Provide the [X, Y] coordinate of the cell's center where the given text is located.  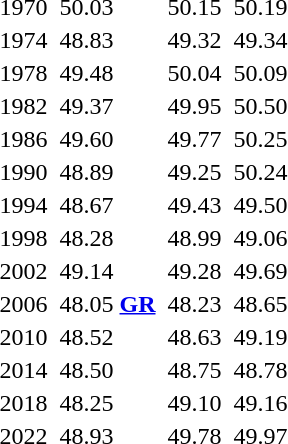
48.67 [108, 205]
48.50 [108, 370]
48.05 GR [108, 304]
48.75 [194, 370]
49.43 [194, 205]
49.60 [108, 139]
48.52 [108, 337]
48.99 [194, 238]
48.28 [108, 238]
48.23 [194, 304]
49.48 [108, 73]
49.14 [108, 271]
49.77 [194, 139]
49.28 [194, 271]
49.32 [194, 40]
48.83 [108, 40]
49.95 [194, 106]
48.89 [108, 172]
49.10 [194, 403]
48.25 [108, 403]
50.04 [194, 73]
48.63 [194, 337]
49.25 [194, 172]
49.37 [108, 106]
